From the cell containing the given text, extract its center point as [x, y] coordinate. 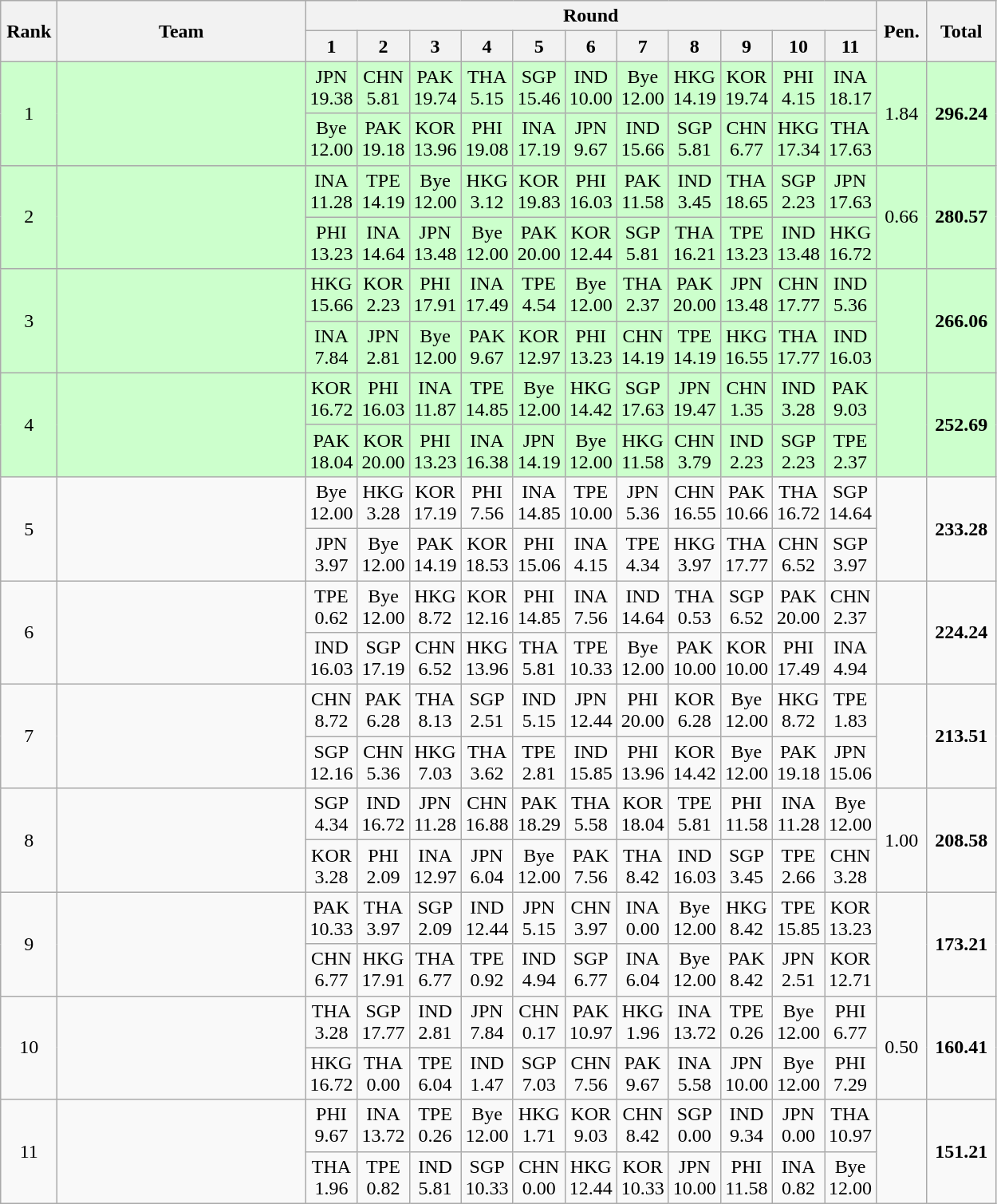
THA6.77 [435, 970]
IND1.47 [487, 1074]
CHN3.97 [590, 918]
TPE6.04 [435, 1074]
SGP17.19 [383, 659]
TPE14.85 [487, 399]
HKG8.42 [747, 918]
THA18.65 [747, 191]
JPN5.15 [539, 918]
INA12.97 [435, 866]
KOR6.28 [694, 710]
IND3.45 [694, 191]
IND5.81 [435, 1178]
INA16.38 [487, 450]
HKG1.71 [539, 1125]
TPE4.54 [539, 295]
1.84 [902, 113]
JPN19.38 [332, 88]
JPN2.81 [383, 346]
CHN0.00 [539, 1178]
JPN19.47 [694, 399]
SGP6.52 [747, 606]
1.00 [902, 840]
THA0.00 [383, 1074]
SGP12.16 [332, 763]
TPE10.33 [590, 659]
0.66 [902, 217]
PHI19.08 [487, 139]
THA2.37 [643, 295]
JPN9.67 [590, 139]
SGP14.64 [850, 503]
THA8.13 [435, 710]
INA17.19 [539, 139]
INA0.82 [798, 1178]
IND14.64 [643, 606]
KOR2.23 [383, 295]
IND12.44 [487, 918]
KOR3.28 [332, 866]
TPE1.83 [850, 710]
THA10.97 [850, 1125]
PAK10.00 [694, 659]
INA4.15 [590, 554]
252.69 [961, 424]
266.06 [961, 321]
SGP10.33 [487, 1178]
TPE2.37 [850, 450]
THA5.81 [539, 659]
PAK6.28 [383, 710]
TPE4.34 [643, 554]
TPE2.66 [798, 866]
KOR13.96 [435, 139]
KOR12.97 [539, 346]
TPE0.92 [487, 970]
JPN0.00 [798, 1125]
KOR17.19 [435, 503]
INA4.94 [850, 659]
TPE2.81 [539, 763]
JPN2.51 [798, 970]
Total [961, 31]
KOR12.71 [850, 970]
Team [182, 31]
PHI15.06 [539, 554]
KOR10.00 [747, 659]
HKG17.34 [798, 139]
IND3.28 [798, 399]
INA11.87 [435, 399]
HKG11.58 [643, 450]
IND4.94 [539, 970]
INA14.64 [383, 243]
HKG15.66 [332, 295]
JPN11.28 [435, 814]
PAK11.58 [643, 191]
JPN14.19 [539, 450]
PHI2.09 [383, 866]
IND10.00 [590, 88]
IND5.36 [850, 295]
KOR20.00 [383, 450]
PHI9.67 [332, 1125]
TPE5.81 [694, 814]
THA16.21 [694, 243]
HKG3.97 [694, 554]
CHN8.72 [332, 710]
PHI17.49 [798, 659]
KOR12.16 [487, 606]
INA14.85 [539, 503]
CHN8.42 [643, 1125]
INA7.56 [590, 606]
HKG14.19 [694, 88]
THA8.42 [643, 866]
224.24 [961, 633]
PAK18.29 [539, 814]
TPE0.62 [332, 606]
INA6.04 [643, 970]
THA17.63 [850, 139]
PAK14.19 [435, 554]
JPN3.97 [332, 554]
SGP3.45 [747, 866]
CHN2.37 [850, 606]
HKG1.96 [643, 1021]
KOR12.44 [590, 243]
CHN5.81 [383, 88]
PHI20.00 [643, 710]
JPN12.44 [590, 710]
TPE0.82 [383, 1178]
THA3.62 [487, 763]
CHN7.56 [590, 1074]
IND2.23 [747, 450]
Rank [29, 31]
KOR18.04 [643, 814]
HKG12.44 [590, 1178]
Pen. [902, 31]
JPN5.36 [643, 503]
HKG3.12 [487, 191]
KOR13.23 [850, 918]
PAK10.66 [747, 503]
THA3.28 [332, 1021]
KOR16.72 [332, 399]
TPE13.23 [747, 243]
SGP2.09 [435, 918]
PAK10.97 [590, 1021]
PHI7.56 [487, 503]
HKG14.42 [590, 399]
213.51 [961, 736]
JPN15.06 [850, 763]
173.21 [961, 944]
151.21 [961, 1151]
INA0.00 [643, 918]
IND9.34 [747, 1125]
SGP15.46 [539, 88]
IND13.48 [798, 243]
CHN3.28 [850, 866]
IND5.15 [539, 710]
CHN5.36 [383, 763]
280.57 [961, 217]
PHI14.85 [539, 606]
THA3.97 [383, 918]
THA1.96 [332, 1178]
SGP17.77 [383, 1021]
160.41 [961, 1048]
PHI13.96 [643, 763]
CHN3.79 [694, 450]
CHN1.35 [747, 399]
JPN7.84 [487, 1021]
HKG16.55 [747, 346]
HKG3.28 [383, 503]
CHN0.17 [539, 1021]
CHN16.88 [487, 814]
KOR9.03 [590, 1125]
SGP17.63 [643, 399]
SGP3.97 [850, 554]
SGP0.00 [694, 1125]
CHN14.19 [643, 346]
PAK8.42 [747, 970]
INA5.58 [694, 1074]
IND15.85 [590, 763]
INA18.17 [850, 88]
PAK10.33 [332, 918]
PAK19.74 [435, 88]
KOR19.83 [539, 191]
PAK9.03 [850, 399]
296.24 [961, 113]
HKG13.96 [487, 659]
SGP4.34 [332, 814]
HKG17.91 [383, 970]
KOR14.42 [694, 763]
TPE15.85 [798, 918]
PAK7.56 [590, 866]
PAK18.04 [332, 450]
KOR19.74 [747, 88]
TPE10.00 [590, 503]
KOR18.53 [487, 554]
THA5.15 [487, 88]
THA16.72 [798, 503]
SGP7.03 [539, 1074]
PHI4.15 [798, 88]
0.50 [902, 1048]
KOR10.33 [643, 1178]
PHI6.77 [850, 1021]
INA7.84 [332, 346]
Round [591, 16]
HKG7.03 [435, 763]
INA17.49 [487, 295]
THA5.58 [590, 814]
PHI17.91 [435, 295]
JPN6.04 [487, 866]
208.58 [961, 840]
CHN16.55 [694, 503]
IND16.72 [383, 814]
JPN17.63 [850, 191]
SGP6.77 [590, 970]
IND15.66 [643, 139]
233.28 [961, 528]
PHI7.29 [850, 1074]
CHN17.77 [798, 295]
THA0.53 [694, 606]
SGP2.51 [487, 710]
IND2.81 [435, 1021]
